Determine the (X, Y) coordinate at the center of the cell enclosing the given text.  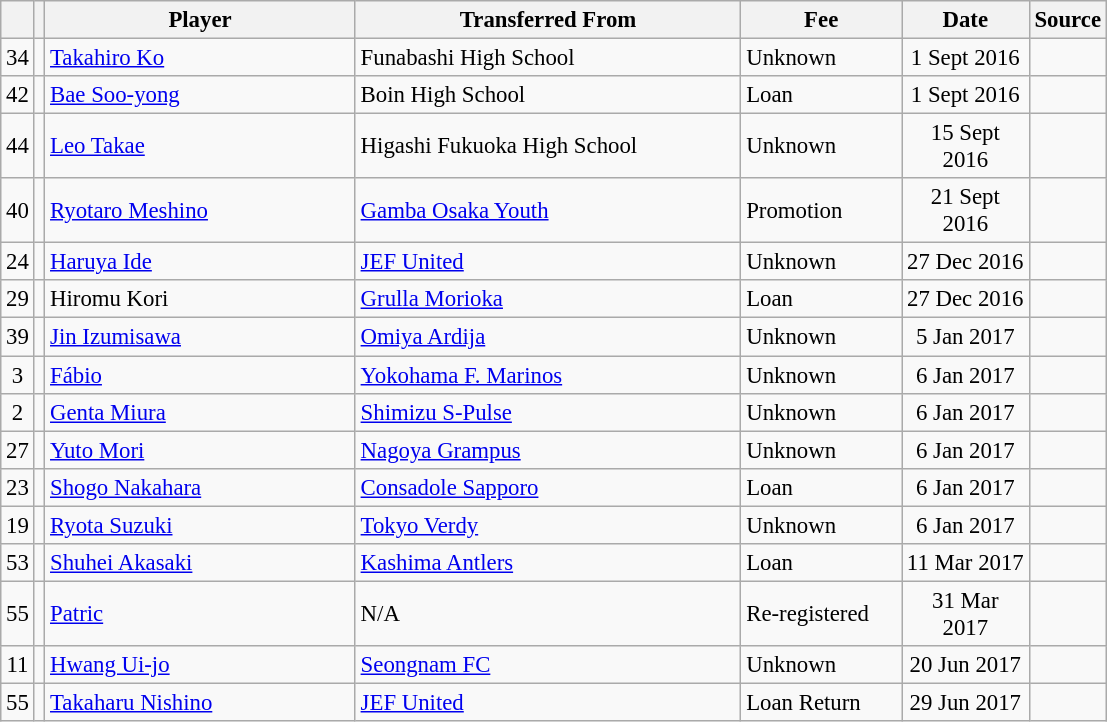
Date (966, 20)
Hiromu Kori (200, 299)
24 (18, 262)
29 Jun 2017 (966, 702)
Transferred From (548, 20)
15 Sept 2016 (966, 146)
Source (1068, 20)
Player (200, 20)
53 (18, 563)
Fábio (200, 375)
Kashima Antlers (548, 563)
Yuto Mori (200, 450)
29 (18, 299)
2 (18, 412)
Haruya Ide (200, 262)
Bae Soo-yong (200, 95)
23 (18, 487)
Shogo Nakahara (200, 487)
Shimizu S-Pulse (548, 412)
Hwang Ui-jo (200, 665)
21 Sept 2016 (966, 210)
Jin Izumisawa (200, 337)
27 (18, 450)
Ryotaro Meshino (200, 210)
Promotion (822, 210)
Takaharu Nishino (200, 702)
Nagoya Grampus (548, 450)
20 Jun 2017 (966, 665)
Fee (822, 20)
42 (18, 95)
Boin High School (548, 95)
Seongnam FC (548, 665)
5 Jan 2017 (966, 337)
19 (18, 525)
44 (18, 146)
Loan Return (822, 702)
Patric (200, 614)
Omiya Ardija (548, 337)
N/A (548, 614)
Grulla Morioka (548, 299)
Re-registered (822, 614)
39 (18, 337)
3 (18, 375)
Higashi Fukuoka High School (548, 146)
Tokyo Verdy (548, 525)
Consadole Sapporo (548, 487)
Funabashi High School (548, 58)
Leo Takae (200, 146)
11 Mar 2017 (966, 563)
34 (18, 58)
11 (18, 665)
Genta Miura (200, 412)
Gamba Osaka Youth (548, 210)
Ryota Suzuki (200, 525)
Shuhei Akasaki (200, 563)
40 (18, 210)
Takahiro Ko (200, 58)
Yokohama F. Marinos (548, 375)
31 Mar 2017 (966, 614)
